Provide the [X, Y] coordinate of the cell's center where the given text is located.  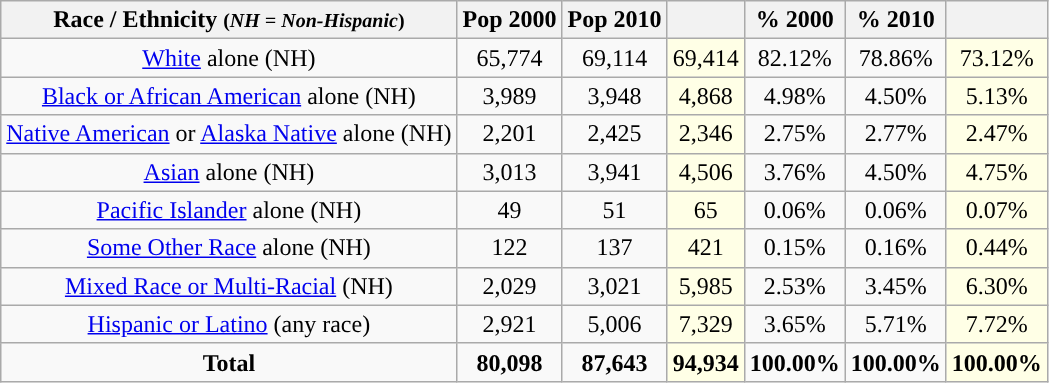
49 [510, 210]
3.76% [794, 172]
2.47% [996, 134]
Pop 2000 [510, 20]
7,329 [706, 324]
2,921 [510, 324]
White alone (NH) [229, 58]
82.12% [794, 58]
2.77% [896, 134]
Hispanic or Latino (any race) [229, 324]
Pacific Islander alone (NH) [229, 210]
69,414 [706, 58]
421 [706, 248]
69,114 [614, 58]
137 [614, 248]
94,934 [706, 362]
65 [706, 210]
0.16% [896, 248]
4.98% [794, 96]
5.71% [896, 324]
Total [229, 362]
2,425 [614, 134]
3.45% [896, 286]
2,029 [510, 286]
3,013 [510, 172]
65,774 [510, 58]
2,201 [510, 134]
2,346 [706, 134]
Asian alone (NH) [229, 172]
3,989 [510, 96]
Race / Ethnicity (NH = Non-Hispanic) [229, 20]
4,868 [706, 96]
5,006 [614, 324]
5.13% [996, 96]
0.44% [996, 248]
0.15% [794, 248]
3,948 [614, 96]
122 [510, 248]
6.30% [996, 286]
78.86% [896, 58]
% 2000 [794, 20]
Pop 2010 [614, 20]
4,506 [706, 172]
7.72% [996, 324]
73.12% [996, 58]
3,941 [614, 172]
2.53% [794, 286]
Some Other Race alone (NH) [229, 248]
51 [614, 210]
0.07% [996, 210]
80,098 [510, 362]
5,985 [706, 286]
Native American or Alaska Native alone (NH) [229, 134]
4.75% [996, 172]
2.75% [794, 134]
Mixed Race or Multi-Racial (NH) [229, 286]
% 2010 [896, 20]
87,643 [614, 362]
3.65% [794, 324]
Black or African American alone (NH) [229, 96]
3,021 [614, 286]
